Search for the cell housing the specified text and yield its [x, y] center coordinate. 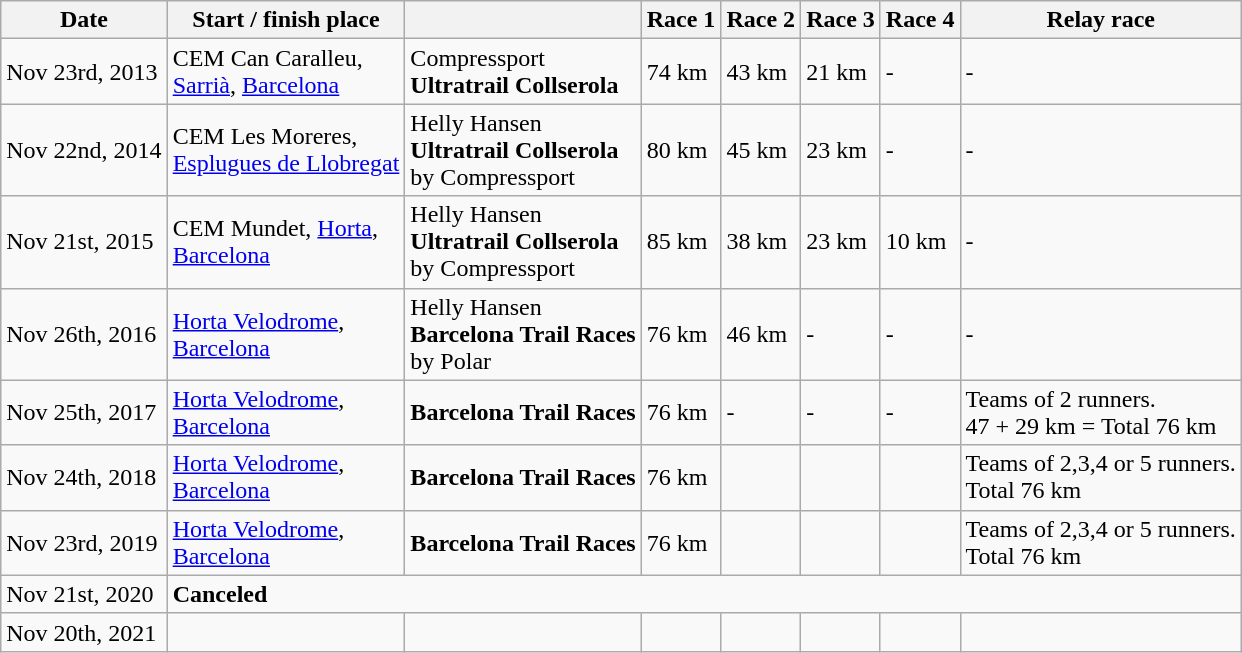
CEM Mundet, Horta,Barcelona [286, 242]
21 km [841, 72]
Start / finish place [286, 20]
46 km [761, 334]
CEM Les Moreres,Esplugues de Llobregat [286, 150]
Nov 23rd, 2013 [84, 72]
CEM Can Caralleu,Sarrià, Barcelona [286, 72]
43 km [761, 72]
80 km [681, 150]
Date [84, 20]
Relay race [1100, 20]
Nov 20th, 2021 [84, 632]
Helly HansenBarcelona Trail Racesby Polar [523, 334]
Race 2 [761, 20]
Race 3 [841, 20]
CompressportUltratrail Collserola [523, 72]
Nov 22nd, 2014 [84, 150]
Nov 23rd, 2019 [84, 542]
Nov 26th, 2016 [84, 334]
Canceled [704, 594]
Nov 25th, 2017 [84, 412]
10 km [920, 242]
Nov 21st, 2020 [84, 594]
Teams of 2 runners.47 + 29 km = Total 76 km [1100, 412]
Race 1 [681, 20]
38 km [761, 242]
85 km [681, 242]
Nov 24th, 2018 [84, 478]
Nov 21st, 2015 [84, 242]
Race 4 [920, 20]
45 km [761, 150]
74 km [681, 72]
